Detect which cell encompasses the target text, then output its (x, y) center coordinate. 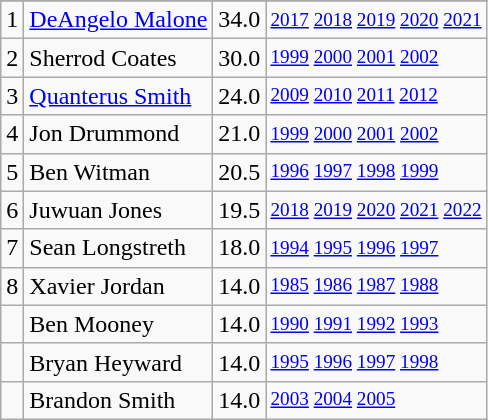
2 (12, 58)
1996 1997 1998 1999 (376, 172)
Ben Witman (118, 172)
6 (12, 210)
1990 1991 1992 1993 (376, 324)
19.5 (240, 210)
3 (12, 96)
Ben Mooney (118, 324)
Brandon Smith (118, 400)
2009 2010 2011 2012 (376, 96)
DeAngelo Malone (118, 20)
1 (12, 20)
5 (12, 172)
34.0 (240, 20)
4 (12, 134)
Sean Longstreth (118, 248)
7 (12, 248)
2017 2018 2019 2020 2021 (376, 20)
Jon Drummond (118, 134)
2003 2004 2005 (376, 400)
Bryan Heyward (118, 362)
21.0 (240, 134)
18.0 (240, 248)
1985 1986 1987 1988 (376, 286)
2018 2019 2020 2021 2022 (376, 210)
1994 1995 1996 1997 (376, 248)
30.0 (240, 58)
Xavier Jordan (118, 286)
24.0 (240, 96)
20.5 (240, 172)
Quanterus Smith (118, 96)
1995 1996 1997 1998 (376, 362)
Juwuan Jones (118, 210)
Sherrod Coates (118, 58)
8 (12, 286)
